Find where the given text appears and provide that cell's center as [x, y] coordinate. 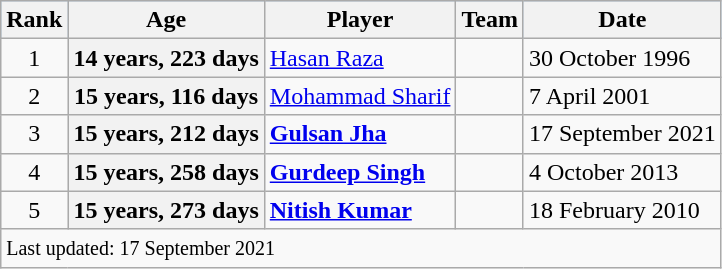
Last updated: 17 September 2021 [361, 248]
15 years, 212 days [166, 134]
5 [34, 210]
17 September 2021 [622, 134]
15 years, 258 days [166, 172]
Nitish Kumar [360, 210]
1 [34, 58]
14 years, 223 days [166, 58]
Age [166, 20]
Hasan Raza [360, 58]
Team [490, 20]
2 [34, 96]
Rank [34, 20]
Date [622, 20]
30 October 1996 [622, 58]
Mohammad Sharif [360, 96]
3 [34, 134]
Player [360, 20]
18 February 2010 [622, 210]
Gurdeep Singh [360, 172]
4 [34, 172]
15 years, 116 days [166, 96]
4 October 2013 [622, 172]
Gulsan Jha [360, 134]
7 April 2001 [622, 96]
15 years, 273 days [166, 210]
